From the cell containing the given text, extract its center point as [X, Y] coordinate. 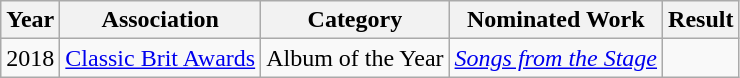
Association [160, 20]
Classic Brit Awards [160, 58]
Nominated Work [556, 20]
2018 [30, 58]
Year [30, 20]
Album of the Year [355, 58]
Songs from the Stage [556, 58]
Result [701, 20]
Category [355, 20]
